Search for the cell housing the specified text and yield its [x, y] center coordinate. 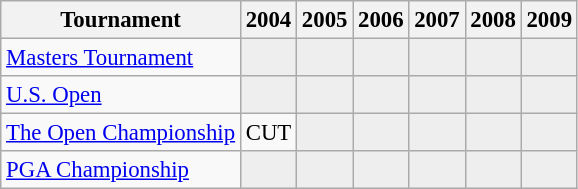
2008 [493, 20]
2009 [549, 20]
2007 [437, 20]
2005 [325, 20]
Tournament [121, 20]
PGA Championship [121, 170]
Masters Tournament [121, 58]
2004 [268, 20]
U.S. Open [121, 95]
CUT [268, 133]
The Open Championship [121, 133]
2006 [381, 20]
